Search for the cell housing the specified text and yield its [x, y] center coordinate. 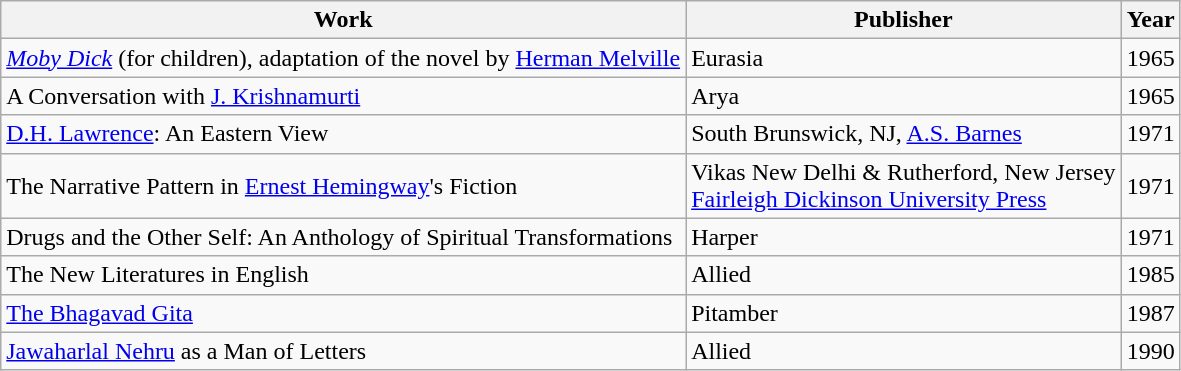
Moby Dick (for children), adaptation of the novel by Herman Melville [344, 58]
Publisher [904, 20]
Arya [904, 96]
Harper [904, 237]
The Bhagavad Gita [344, 313]
Work [344, 20]
Drugs and the Other Self: An Anthology of Spiritual Transformations [344, 237]
1987 [1150, 313]
Jawaharlal Nehru as a Man of Letters [344, 351]
Eurasia [904, 58]
A Conversation with J. Krishnamurti [344, 96]
Year [1150, 20]
South Brunswick, NJ, A.S. Barnes [904, 134]
1985 [1150, 275]
Vikas New Delhi & Rutherford, New JerseyFairleigh Dickinson University Press [904, 186]
Pitamber [904, 313]
The Narrative Pattern in Ernest Hemingway's Fiction [344, 186]
1990 [1150, 351]
The New Literatures in English [344, 275]
D.H. Lawrence: An Eastern View [344, 134]
